Pinpoint the cell where the given text exists, returning its (X, Y) midpoint coordinate. 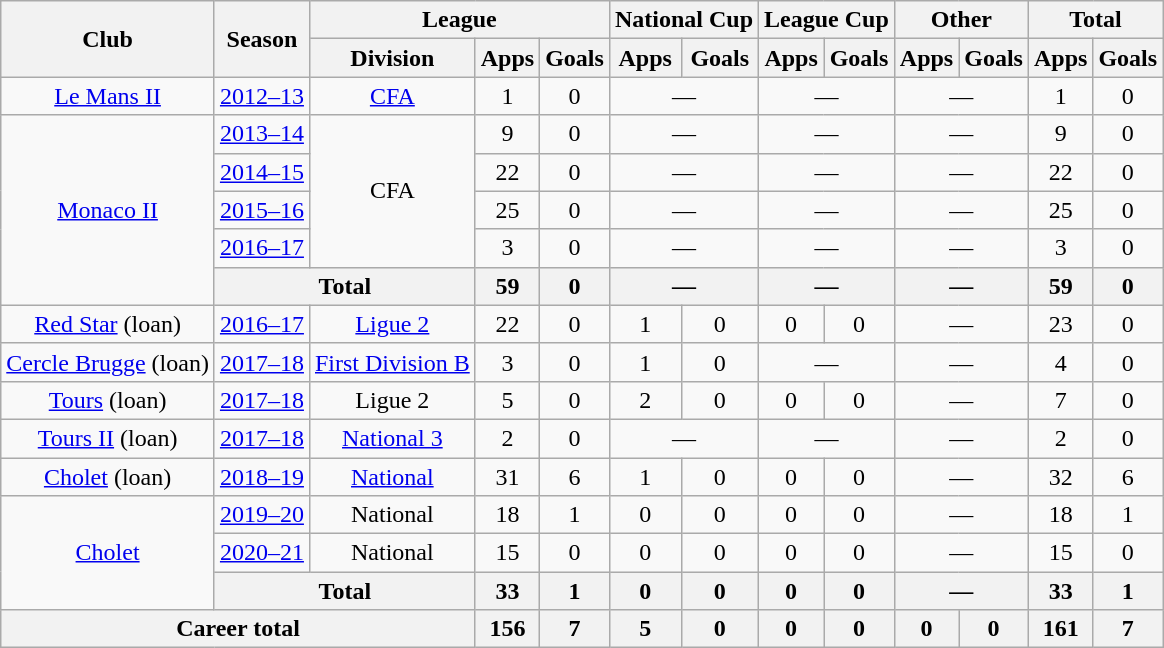
National 3 (392, 438)
32 (1060, 477)
2012–13 (262, 96)
League (459, 20)
First Division B (392, 362)
Club (108, 39)
League Cup (827, 20)
156 (507, 629)
Cholet (108, 553)
Tours II (loan) (108, 438)
2013–14 (262, 134)
2014–15 (262, 172)
National Cup (684, 20)
31 (507, 477)
23 (1060, 324)
Career total (238, 629)
Le Mans II (108, 96)
161 (1060, 629)
Other (961, 20)
Tours (loan) (108, 400)
Red Star (loan) (108, 324)
2015–16 (262, 210)
2019–20 (262, 515)
Monaco II (108, 210)
2020–21 (262, 553)
Cholet (loan) (108, 477)
2018–19 (262, 477)
Division (392, 58)
Season (262, 39)
4 (1060, 362)
Cercle Brugge (loan) (108, 362)
